Output the (X, Y) coordinate of the center of the cell containing the given text.  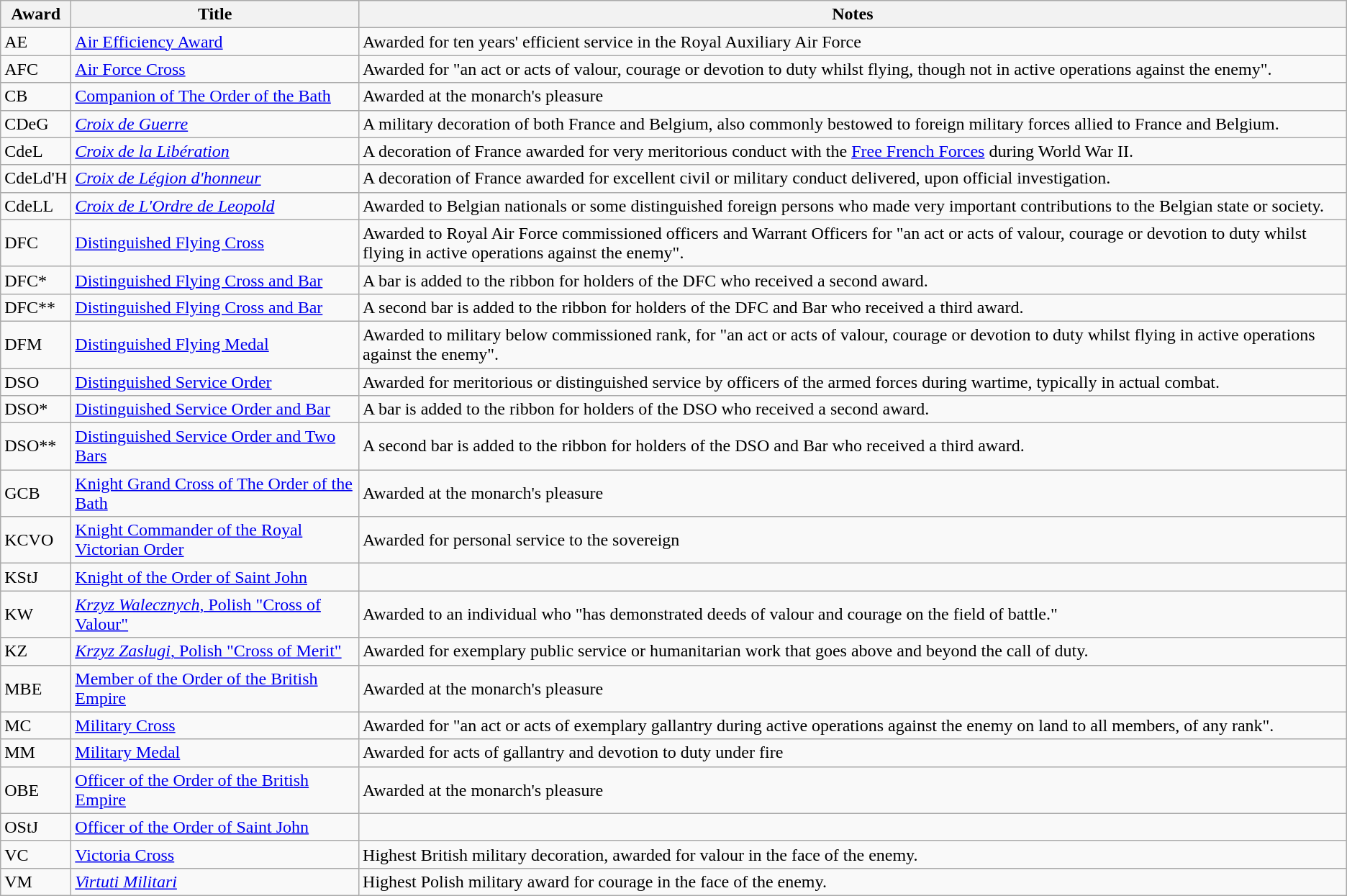
Awarded for meritorious or distinguished service by officers of the armed forces during wartime, typically in actual combat. (853, 382)
Awarded for "an act or acts of exemplary gallantry during active operations against the enemy on land to all members, of any rank". (853, 725)
DSO (36, 382)
AFC (36, 69)
Croix de la Libération (215, 151)
A bar is added to the ribbon for holders of the DSO who received a second award. (853, 409)
Distinguished Service Order (215, 382)
CDeG (36, 124)
Awarded for exemplary public service or humanitarian work that goes above and beyond the call of duty. (853, 651)
Awarded for ten years' efficient service in the Royal Auxiliary Air Force (853, 42)
Distinguished Service Order and Two Bars (215, 446)
A bar is added to the ribbon for holders of the DFC who received a second award. (853, 280)
A decoration of France awarded for excellent civil or military conduct delivered, upon official investigation. (853, 178)
Awarded for "an act or acts of valour, courage or devotion to duty whilst flying, though not in active operations against the enemy". (853, 69)
A second bar is added to the ribbon for holders of the DFC and Bar who received a third award. (853, 307)
MBE (36, 688)
DSO* (36, 409)
KZ (36, 651)
AE (36, 42)
Member of the Order of the British Empire (215, 688)
Officer of the Order of Saint John (215, 827)
Military Medal (215, 753)
DFC** (36, 307)
Notes (853, 14)
Awarded for acts of gallantry and devotion to duty under fire (853, 753)
Air Efficiency Award (215, 42)
VC (36, 854)
Awarded to Belgian nationals or some distinguished foreign persons who made very important contributions to the Belgian state or society. (853, 206)
Awarded to an individual who "has demonstrated deeds of valour and courage on the field of battle." (853, 615)
Krzyz Walecznych, Polish "Cross of Valour" (215, 615)
MM (36, 753)
Virtuti Militari (215, 882)
VM (36, 882)
KW (36, 615)
DFC* (36, 280)
Knight of the Order of Saint John (215, 577)
Victoria Cross (215, 854)
Knight Grand Cross of The Order of the Bath (215, 494)
Air Force Cross (215, 69)
CB (36, 96)
Krzyz Zaslugi, Polish "Cross of Merit" (215, 651)
Distinguished Flying Medal (215, 344)
CdeLL (36, 206)
MC (36, 725)
Croix de Guerre (215, 124)
Military Cross (215, 725)
DFC (36, 243)
Title (215, 14)
Knight Commander of the Royal Victorian Order (215, 540)
A military decoration of both France and Belgium, also commonly bestowed to foreign military forces allied to France and Belgium. (853, 124)
Croix de L'Ordre de Leopold (215, 206)
CdeLd'H (36, 178)
Officer of the Order of the British Empire (215, 790)
GCB (36, 494)
Highest Polish military award for courage in the face of the enemy. (853, 882)
Awarded for personal service to the sovereign (853, 540)
Distinguished Flying Cross (215, 243)
DFM (36, 344)
KCVO (36, 540)
OBE (36, 790)
A second bar is added to the ribbon for holders of the DSO and Bar who received a third award. (853, 446)
OStJ (36, 827)
KStJ (36, 577)
Distinguished Service Order and Bar (215, 409)
Award (36, 14)
A decoration of France awarded for very meritorious conduct with the Free French Forces during World War II. (853, 151)
CdeL (36, 151)
Croix de Légion d'honneur (215, 178)
Companion of The Order of the Bath (215, 96)
Highest British military decoration, awarded for valour in the face of the enemy. (853, 854)
DSO** (36, 446)
